Provide the (X, Y) coordinate of the cell's center where the given text is located.  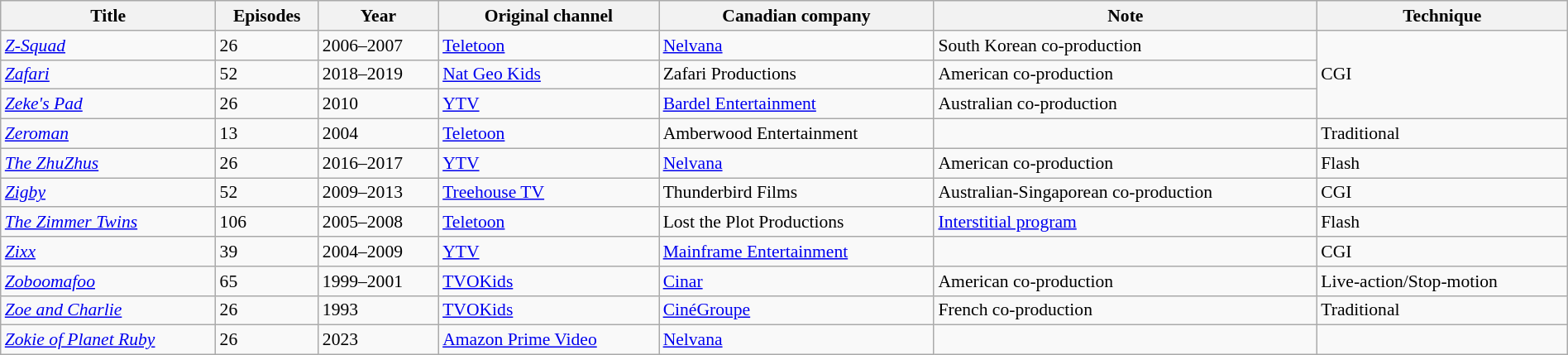
2010 (379, 104)
CinéGroupe (797, 310)
Zixx (108, 252)
Note (1125, 16)
Bardel Entertainment (797, 104)
2006–2007 (379, 46)
106 (267, 223)
Australian-Singaporean co-production (1125, 193)
Live-action/Stop-motion (1442, 281)
Title (108, 16)
2004–2009 (379, 252)
Lost the Plot Productions (797, 223)
Cinar (797, 281)
Zafari (108, 74)
South Korean co-production (1125, 46)
65 (267, 281)
Zafari Productions (797, 74)
Z-Squad (108, 46)
39 (267, 252)
Technique (1442, 16)
Zeroman (108, 134)
Canadian company (797, 16)
2018–2019 (379, 74)
2004 (379, 134)
2009–2013 (379, 193)
1993 (379, 310)
Nat Geo Kids (548, 74)
Zeke's Pad (108, 104)
Year (379, 16)
The Zimmer Twins (108, 223)
Original channel (548, 16)
13 (267, 134)
2023 (379, 340)
Amberwood Entertainment (797, 134)
2016–2017 (379, 163)
Mainframe Entertainment (797, 252)
2005–2008 (379, 223)
Zigby (108, 193)
Amazon Prime Video (548, 340)
Zokie of Planet Ruby (108, 340)
Treehouse TV (548, 193)
Australian co-production (1125, 104)
Thunderbird Films (797, 193)
Zoboomafoo (108, 281)
Episodes (267, 16)
1999–2001 (379, 281)
Interstitial program (1125, 223)
The ZhuZhus (108, 163)
Zoe and Charlie (108, 310)
French co-production (1125, 310)
